From the cell containing the given text, extract its center point as [x, y] coordinate. 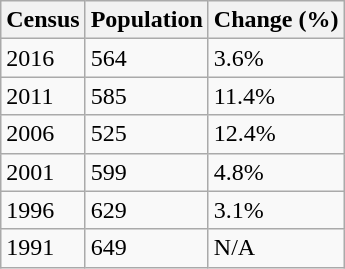
2011 [43, 96]
3.1% [276, 210]
Population [146, 20]
3.6% [276, 58]
649 [146, 248]
12.4% [276, 134]
585 [146, 96]
599 [146, 172]
11.4% [276, 96]
2001 [43, 172]
N/A [276, 248]
629 [146, 210]
Change (%) [276, 20]
2016 [43, 58]
Census [43, 20]
525 [146, 134]
1996 [43, 210]
564 [146, 58]
4.8% [276, 172]
1991 [43, 248]
2006 [43, 134]
